Identify which cell holds the provided text, then report its (X, Y) central coordinate. 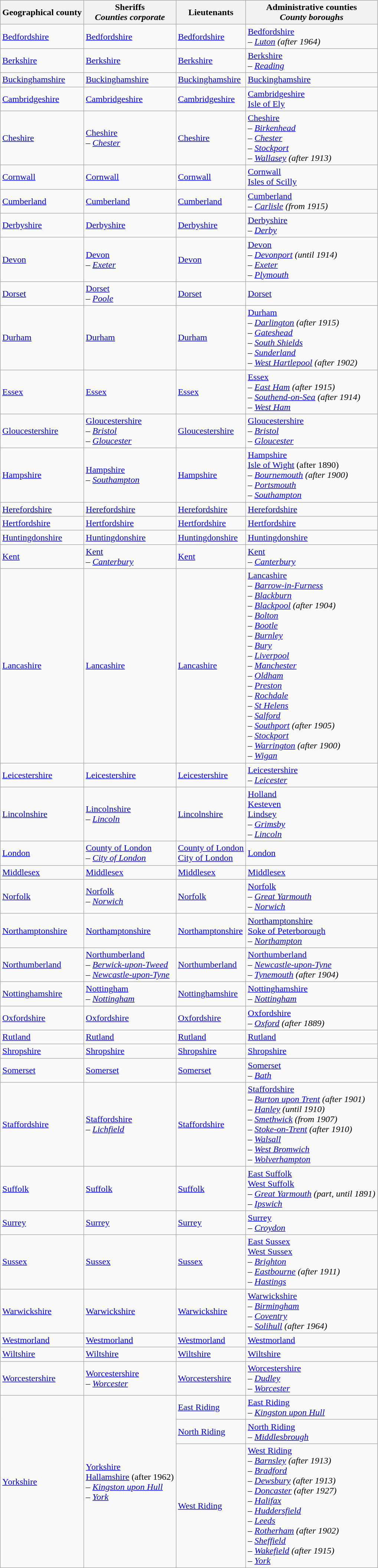
Cheshire– Chester (130, 138)
Leicestershire– Leicester (312, 775)
Devon– Devonport (until 1914)– Exeter– Plymouth (312, 259)
Derbyshire– Derby (312, 225)
Devon– Exeter (130, 259)
SheriffsCounties corporate (130, 13)
CambridgeshireIsle of Ely (312, 99)
Staffordshire– Lichfield (130, 1125)
Hampshire– Southampton (130, 475)
HollandKestevenLindsey– Grimsby– Lincoln (312, 814)
Nottingham– Nottingham (130, 993)
Cumberland– Carlisle (from 1915) (312, 201)
Northumberland– Berwick-upon-Tweed– Newcastle-upon-Tyne (130, 965)
North Riding– Middlesbrough (312, 1432)
Worcestershire– Worcester (130, 1378)
Dorset– Poole (130, 294)
Northumberland– Newcastle-upon-Tyne– Tynemouth (after 1904) (312, 965)
NorthamptonshireSoke of Peterborough– Northampton (312, 930)
Somerset– Bath (312, 1071)
HampshireIsle of Wight (after 1890)– Bournemouth (after 1900)– Portsmouth– Southampton (312, 475)
Administrative countiesCounty boroughs (312, 13)
Nottinghamshire– Nottingham (312, 993)
East SussexWest Sussex– Brighton– Eastbourne (after 1911)– Hastings (312, 1262)
Surrey– Croydon (312, 1223)
Durham– Darlington (after 1915)– Gateshead– South Shields– Sunderland– West Hartlepool (after 1902) (312, 337)
YorkshireHallamshire (after 1962)– Kingston upon Hull– York (130, 1481)
Bedfordshire– Luton (after 1964) (312, 36)
CornwallIsles of Scilly (312, 177)
East Riding (211, 1407)
Norfolk– Great Yarmouth– Norwich (312, 896)
Worcestershire– Dudley– Worcester (312, 1378)
Yorkshire (42, 1481)
Lincolnshire– Lincoln (130, 814)
North Riding (211, 1432)
Berkshire– Reading (312, 61)
Warwickshire– Birmingham– Coventry– Solihull (after 1964) (312, 1311)
East Riding– Kingston upon Hull (312, 1407)
County of LondonCity of London (211, 853)
Norfolk– Norwich (130, 896)
Oxfordshire– Oxford (after 1889) (312, 1018)
Essex– East Ham (after 1915)– Southend-on-Sea (after 1914)– West Ham (312, 392)
East SuffolkWest Suffolk– Great Yarmouth (part, until 1891)– Ipswich (312, 1188)
Geographical county (42, 13)
County of London– City of London (130, 853)
Cheshire– Birkenhead– Chester– Stockport– Wallasey (after 1913) (312, 138)
West Riding (211, 1506)
Lieutenants (211, 13)
